Determine the [X, Y] coordinate at the center of the cell enclosing the given text.  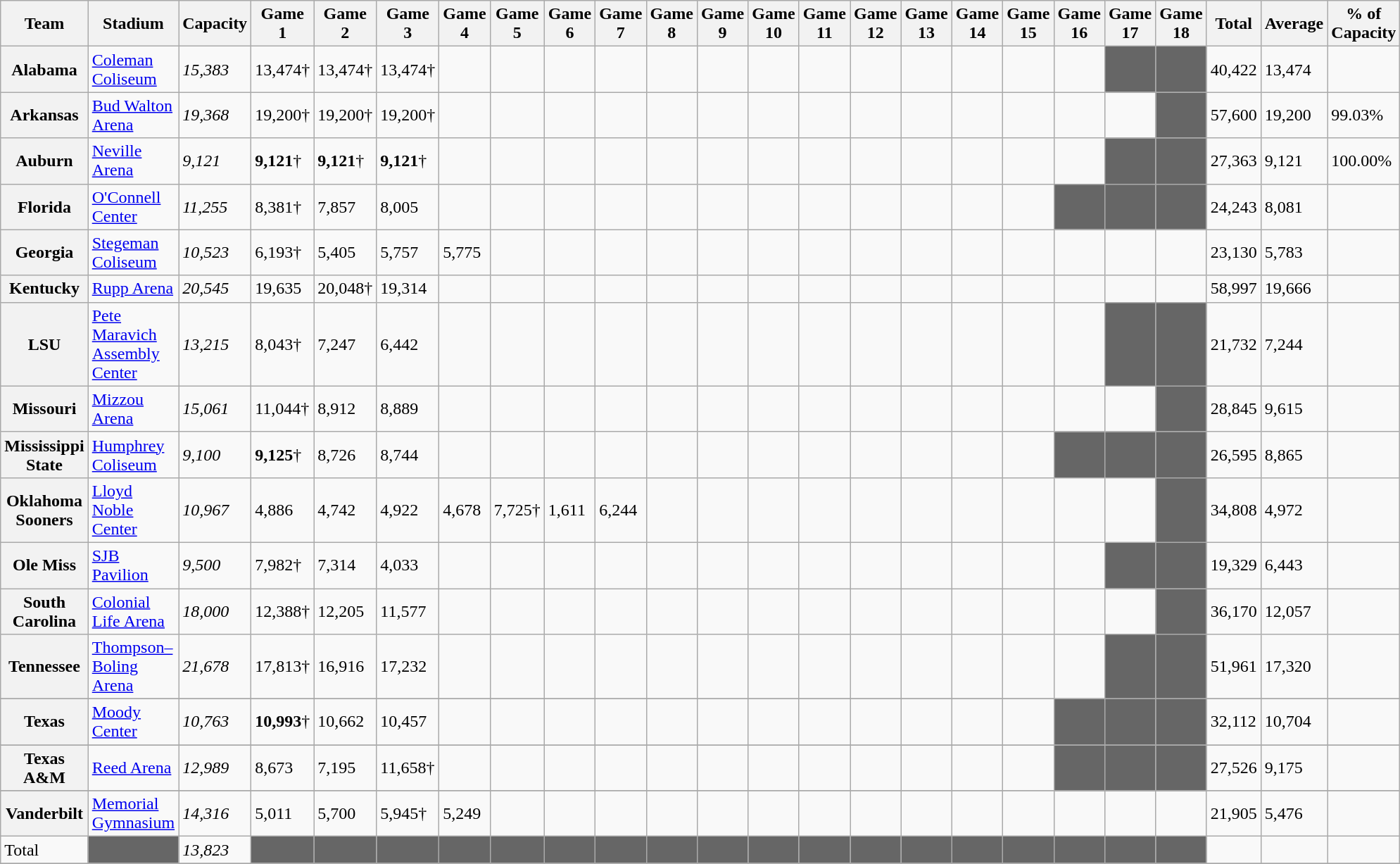
12,057 [1294, 611]
Game 7 [621, 24]
9,125† [283, 455]
Georgia [44, 252]
99.03% [1364, 115]
Bud Walton Arena [133, 115]
Coleman Coliseum [133, 69]
Alabama [44, 69]
19,329 [1233, 565]
10,763 [215, 722]
8,865 [1294, 455]
7,982† [283, 565]
4,678 [465, 510]
Rupp Arena [133, 289]
7,314 [345, 565]
Game 6 [569, 24]
21,732 [1233, 344]
South Carolina [44, 611]
27,363 [1233, 161]
6,193† [283, 252]
8,043† [283, 344]
Mississippi State [44, 455]
6,244 [621, 510]
5,700 [345, 814]
17,320 [1294, 667]
Game 8 [671, 24]
32,112 [1233, 722]
Neville Arena [133, 161]
4,742 [345, 510]
7,857 [345, 207]
Game 3 [408, 24]
5,476 [1294, 814]
13,474 [1294, 69]
18,000 [215, 611]
Thompson–Boling Arena [133, 667]
7,195 [345, 768]
40,422 [1233, 69]
36,170 [1233, 611]
Game 11 [824, 24]
11,255 [215, 207]
7,725† [517, 510]
Capacity [215, 24]
11,577 [408, 611]
15,061 [215, 408]
Mizzou Arena [133, 408]
4,922 [408, 510]
Game 13 [926, 24]
11,658† [408, 768]
5,783 [1294, 252]
Game 1 [283, 24]
Game 14 [977, 24]
10,662 [345, 722]
19,666 [1294, 289]
8,744 [408, 455]
Texas A&M [44, 768]
12,388† [283, 611]
8,912 [345, 408]
Oklahoma Sooners [44, 510]
Moody Center [133, 722]
13,215 [215, 344]
5,249 [465, 814]
13,823 [215, 850]
Game 10 [774, 24]
Game 5 [517, 24]
Lloyd Noble Center [133, 510]
10,704 [1294, 722]
9,175 [1294, 768]
8,005 [408, 207]
Game 12 [876, 24]
51,961 [1233, 667]
5,945† [408, 814]
5,405 [345, 252]
Game 2 [345, 24]
23,130 [1233, 252]
Ole Miss [44, 565]
Tennessee [44, 667]
Texas [44, 722]
9,500 [215, 565]
19,314 [408, 289]
21,678 [215, 667]
8,673 [283, 768]
17,813† [283, 667]
10,993† [283, 722]
34,808 [1233, 510]
24,243 [1233, 207]
SJB Pavilion [133, 565]
15,383 [215, 69]
Game 9 [722, 24]
Average [1294, 24]
Colonial Life Arena [133, 611]
5,757 [408, 252]
8,889 [408, 408]
1,611 [569, 510]
Reed Arena [133, 768]
10,967 [215, 510]
4,886 [283, 510]
Humphrey Coliseum [133, 455]
Game 15 [1028, 24]
Stegeman Coliseum [133, 252]
6,443 [1294, 565]
Vanderbilt [44, 814]
57,600 [1233, 115]
19,200 [1294, 115]
Florida [44, 207]
Game 18 [1181, 24]
16,916 [345, 667]
9,100 [215, 455]
O'Connell Center [133, 207]
Game 4 [465, 24]
Stadium [133, 24]
Pete Maravich Assembly Center [133, 344]
19,635 [283, 289]
10,523 [215, 252]
20,048† [345, 289]
7,247 [345, 344]
27,526 [1233, 768]
Missouri [44, 408]
8,726 [345, 455]
6,442 [408, 344]
4,033 [408, 565]
LSU [44, 344]
11,044† [283, 408]
8,381† [283, 207]
100.00% [1364, 161]
5,011 [283, 814]
26,595 [1233, 455]
% of Capacity [1364, 24]
12,205 [345, 611]
14,316 [215, 814]
20,545 [215, 289]
28,845 [1233, 408]
Team [44, 24]
Arkansas [44, 115]
19,368 [215, 115]
21,905 [1233, 814]
8,081 [1294, 207]
10,457 [408, 722]
Memorial Gymnasium [133, 814]
Game 16 [1079, 24]
Kentucky [44, 289]
7,244 [1294, 344]
58,997 [1233, 289]
5,775 [465, 252]
17,232 [408, 667]
Auburn [44, 161]
12,989 [215, 768]
Game 17 [1130, 24]
9,615 [1294, 408]
4,972 [1294, 510]
